Provide the (x, y) coordinate of the cell's center where the given text is located.  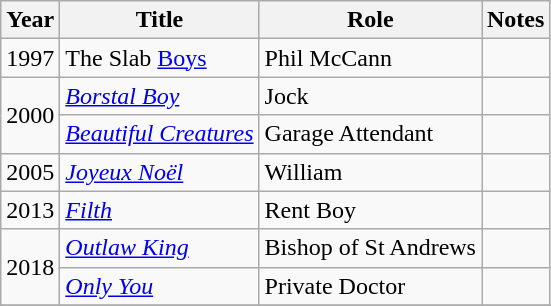
The Slab Boys (160, 58)
Rent Boy (370, 210)
2018 (30, 267)
Notes (516, 20)
Title (160, 20)
Role (370, 20)
William (370, 172)
Bishop of St Andrews (370, 248)
Garage Attendant (370, 134)
Phil McCann (370, 58)
Joyeux Noël (160, 172)
Borstal Boy (160, 96)
2013 (30, 210)
1997 (30, 58)
Private Doctor (370, 286)
2000 (30, 115)
Year (30, 20)
Beautiful Creatures (160, 134)
Only You (160, 286)
Jock (370, 96)
Filth (160, 210)
Outlaw King (160, 248)
2005 (30, 172)
